Extract the (X, Y) coordinate from the center of the cell holding the provided text.  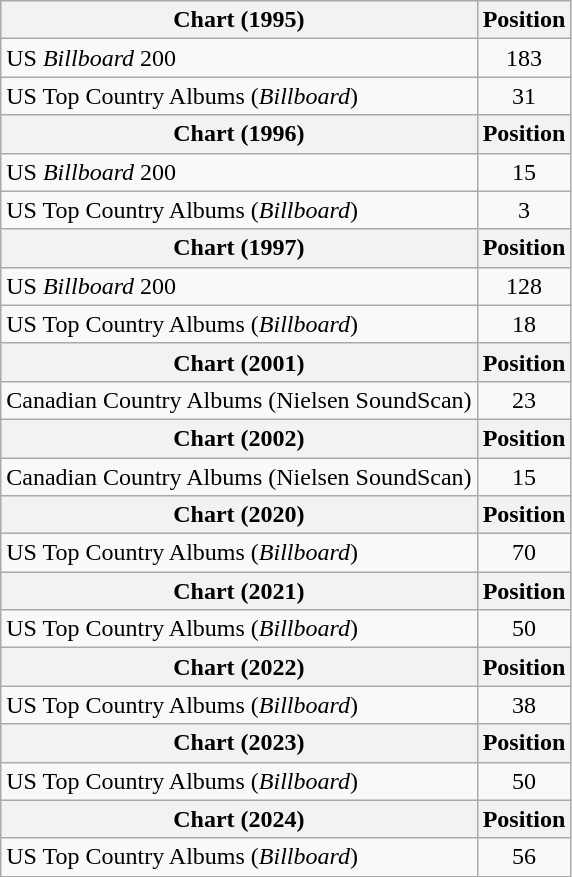
3 (524, 210)
Chart (2024) (239, 819)
183 (524, 58)
Chart (2001) (239, 362)
38 (524, 705)
Chart (2023) (239, 743)
Chart (1995) (239, 20)
Chart (2002) (239, 438)
70 (524, 553)
Chart (2021) (239, 591)
56 (524, 857)
Chart (1997) (239, 248)
Chart (1996) (239, 134)
31 (524, 96)
Chart (2022) (239, 667)
Chart (2020) (239, 515)
18 (524, 324)
23 (524, 400)
128 (524, 286)
